Capture the cell that displays the provided text and extract its [x, y] central coordinate. 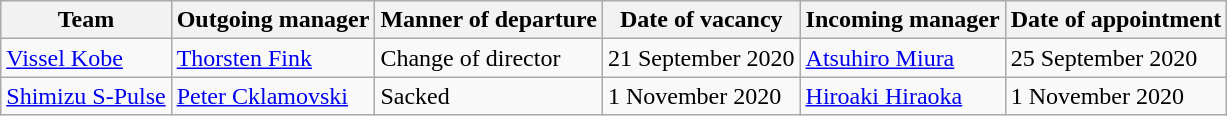
Vissel Kobe [86, 58]
Shimizu S-Pulse [86, 96]
Team [86, 20]
Sacked [488, 96]
Date of vacancy [701, 20]
Atsuhiro Miura [902, 58]
Outgoing manager [273, 20]
21 September 2020 [701, 58]
Change of director [488, 58]
Manner of departure [488, 20]
Hiroaki Hiraoka [902, 96]
Thorsten Fink [273, 58]
25 September 2020 [1116, 58]
Date of appointment [1116, 20]
Peter Cklamovski [273, 96]
Incoming manager [902, 20]
